Find where the given text appears and provide that cell's center as (X, Y) coordinate. 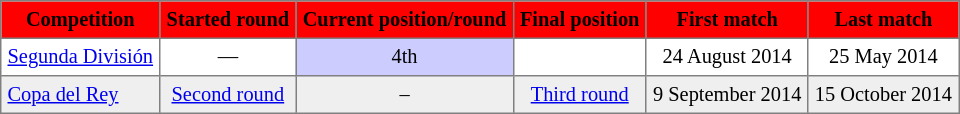
— (228, 57)
4th (404, 57)
9 September 2014 (727, 95)
15 October 2014 (884, 95)
Second round (228, 95)
Segunda División (80, 57)
Started round (228, 20)
Copa del Rey (80, 95)
First match (727, 20)
24 August 2014 (727, 57)
– (404, 95)
25 May 2014 (884, 57)
Final position (580, 20)
Last match (884, 20)
Competition (80, 20)
Third round (580, 95)
Current position/round (404, 20)
